Extract the [X, Y] coordinate from the center of the cell holding the provided text.  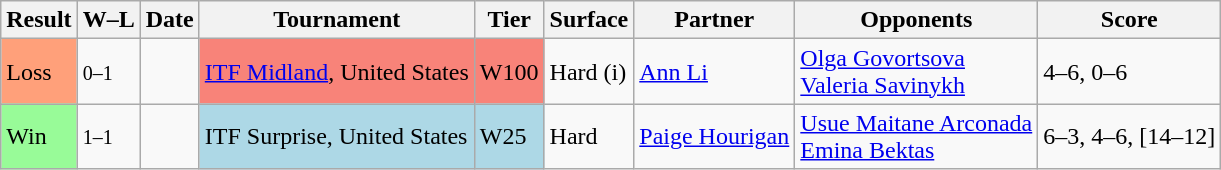
Paige Hourigan [714, 136]
ITF Surprise, United States [336, 136]
Win [39, 136]
0–1 [108, 72]
Tier [509, 20]
Usue Maitane Arconada Emina Bektas [916, 136]
Score [1130, 20]
Hard (i) [589, 72]
W25 [509, 136]
W100 [509, 72]
Hard [589, 136]
Surface [589, 20]
ITF Midland, United States [336, 72]
W–L [108, 20]
1–1 [108, 136]
Partner [714, 20]
Tournament [336, 20]
4–6, 0–6 [1130, 72]
Opponents [916, 20]
Ann Li [714, 72]
Loss [39, 72]
Olga Govortsova Valeria Savinykh [916, 72]
Date [170, 20]
Result [39, 20]
6–3, 4–6, [14–12] [1130, 136]
